Scan for the cell matching the given text and deliver its [x, y] coordinate at center. 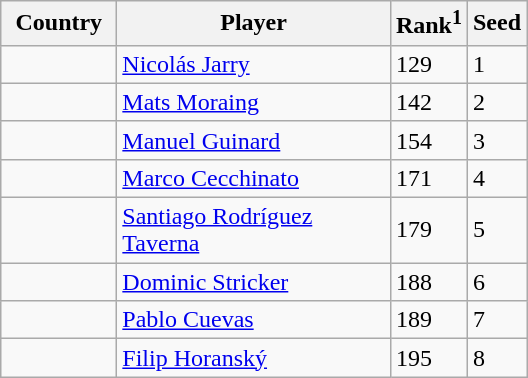
195 [428, 358]
Seed [496, 24]
Manuel Guinard [254, 140]
Rank1 [428, 24]
1 [496, 64]
Pablo Cuevas [254, 320]
179 [428, 230]
Player [254, 24]
171 [428, 178]
6 [496, 282]
Nicolás Jarry [254, 64]
189 [428, 320]
Country [59, 24]
8 [496, 358]
3 [496, 140]
Marco Cecchinato [254, 178]
Mats Moraing [254, 102]
Filip Horanský [254, 358]
Santiago Rodríguez Taverna [254, 230]
142 [428, 102]
7 [496, 320]
129 [428, 64]
5 [496, 230]
154 [428, 140]
Dominic Stricker [254, 282]
188 [428, 282]
2 [496, 102]
4 [496, 178]
